Detect which cell encompasses the target text, then output its (X, Y) center coordinate. 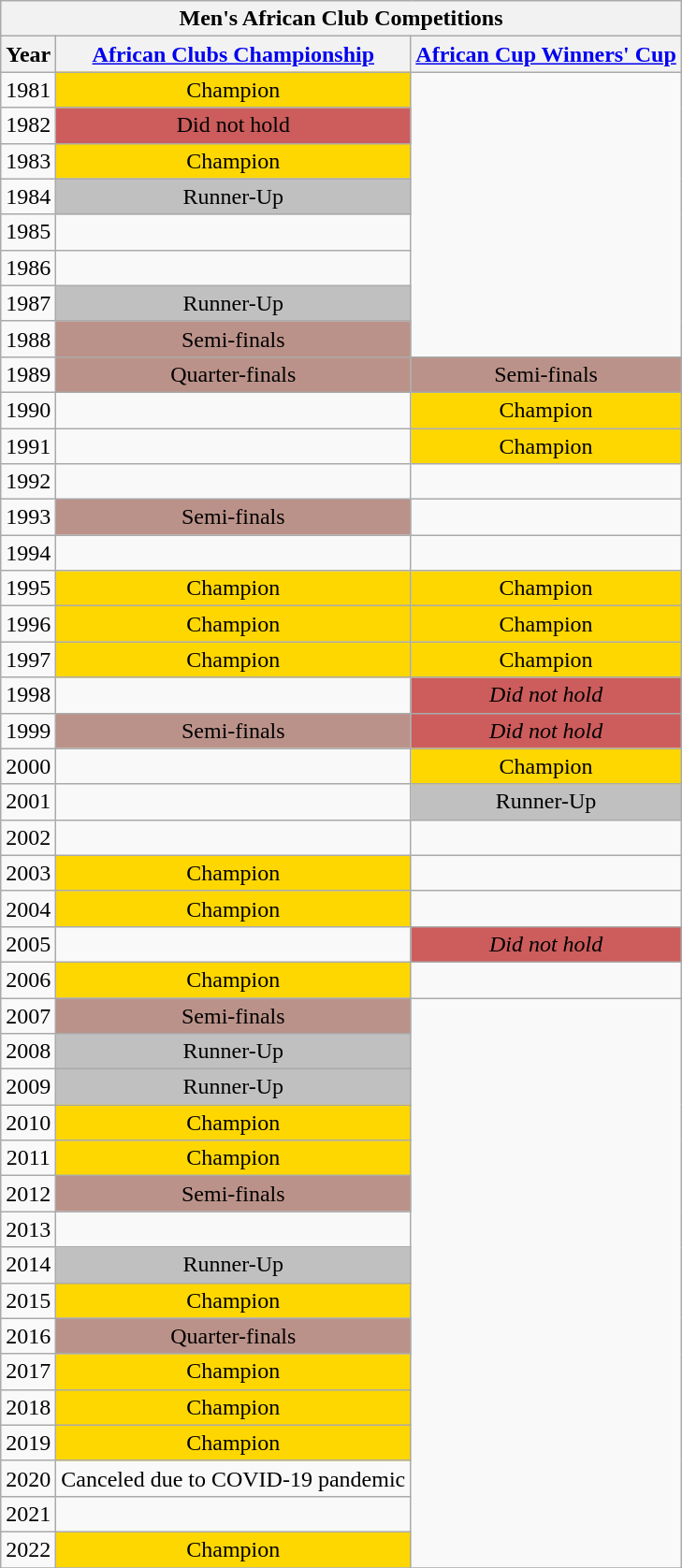
2005 (28, 944)
2009 (28, 1087)
1987 (28, 303)
1981 (28, 90)
1995 (28, 588)
1993 (28, 517)
2016 (28, 1336)
2006 (28, 980)
2003 (28, 873)
1997 (28, 660)
2014 (28, 1265)
2002 (28, 837)
1989 (28, 374)
2011 (28, 1158)
2019 (28, 1443)
1999 (28, 731)
2013 (28, 1229)
1998 (28, 695)
2022 (28, 1549)
1986 (28, 268)
1996 (28, 624)
1985 (28, 232)
1990 (28, 410)
1983 (28, 161)
2020 (28, 1478)
1988 (28, 339)
1982 (28, 125)
1984 (28, 196)
2004 (28, 908)
2008 (28, 1052)
2015 (28, 1300)
Men's African Club Competitions (341, 19)
2001 (28, 802)
2018 (28, 1407)
1991 (28, 446)
2010 (28, 1123)
African Cup Winners' Cup (546, 54)
2000 (28, 766)
Canceled due to COVID-19 pandemic (234, 1478)
2021 (28, 1514)
1992 (28, 482)
2017 (28, 1372)
1994 (28, 553)
2012 (28, 1194)
African Clubs Championship (234, 54)
2007 (28, 1015)
Year (28, 54)
